Detect which cell encompasses the target text, then output its [x, y] center coordinate. 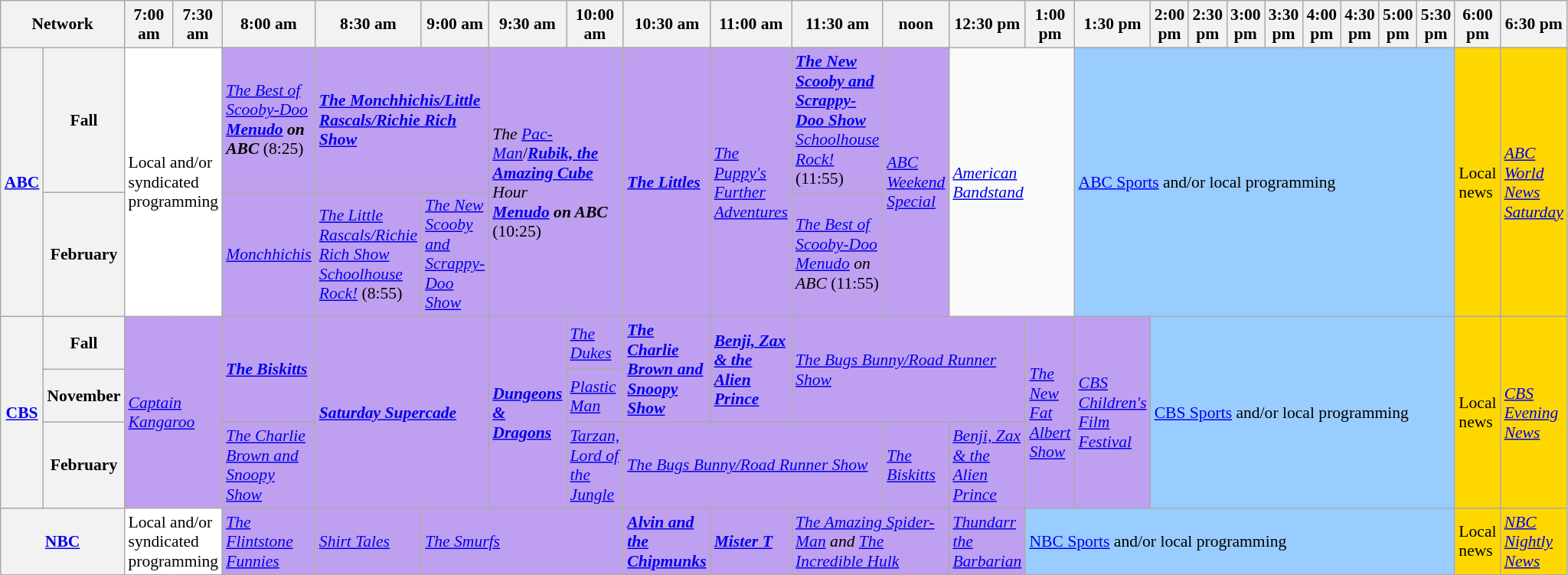
The Best of Scooby-DooMenudo on ABC (8:25) [269, 119]
ABC Weekend Special [916, 182]
10:30 am [666, 25]
2:00 pm [1170, 25]
4:00 pm [1321, 25]
CBS Evening News [1534, 413]
Saturday Supercade [402, 413]
7:00 am [149, 25]
The Puppy's Further Adventures [751, 182]
8:30 am [368, 25]
7:30 am [198, 25]
5:00 pm [1398, 25]
Plastic Man [596, 397]
1:00 pm [1050, 25]
The Flintstone Funnies [269, 542]
noon [916, 25]
CBS [22, 413]
ABC World News Saturday [1534, 182]
The Pac-Man/Rubik, the Amazing Cube HourMenudo on ABC (10:25) [556, 182]
NBC Nightly News [1534, 542]
The New Scooby and Scrappy-Doo Show [455, 254]
American Bandstand [1011, 182]
NBC Sports and/or local programming [1240, 542]
The Monchhichis/Little Rascals/Richie Rich Show [402, 119]
10:00 am [596, 25]
9:30 am [527, 25]
CBS Sports and/or local programming [1303, 413]
3:00 pm [1246, 25]
Captain Kangaroo [173, 413]
8:00 am [269, 25]
4:30 pm [1360, 25]
ABC [22, 182]
CBS Children's Film Festival [1113, 413]
The Best of Scooby-DooMenudo on ABC (11:55) [838, 254]
Network [63, 25]
2:30 pm [1207, 25]
Shirt Tales [368, 542]
The New Scooby and Scrappy-Doo ShowSchoolhouse Rock! (11:55) [838, 119]
1:30 pm [1113, 25]
Mister T [751, 542]
The Smurfs [522, 542]
12:30 pm [987, 25]
11:00 am [751, 25]
The New Fat Albert Show [1050, 413]
NBC [63, 542]
November [83, 397]
The Dukes [596, 343]
Tarzan, Lord of the Jungle [596, 466]
9:00 am [455, 25]
The Littles [666, 182]
Thundarr the Barbarian [987, 542]
Alvin and the Chipmunks [666, 542]
6:00 pm [1478, 25]
Monchhichis [269, 254]
The Little Rascals/Richie Rich ShowSchoolhouse Rock! (8:55) [368, 254]
11:30 am [838, 25]
Dungeons & Dragons [527, 413]
6:30 pm [1534, 25]
ABC Sports and/or local programming [1265, 182]
3:30 pm [1284, 25]
5:30 pm [1436, 25]
The Amazing Spider-Man and The Incredible Hulk [870, 542]
